Output the (X, Y) coordinate of the center of the cell containing the given text.  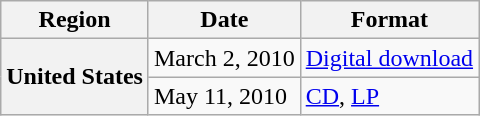
Region (75, 20)
Date (224, 20)
United States (75, 77)
May 11, 2010 (224, 96)
Format (389, 20)
March 2, 2010 (224, 58)
CD, LP (389, 96)
Digital download (389, 58)
